Provide the (X, Y) coordinate of the cell's center where the given text is located.  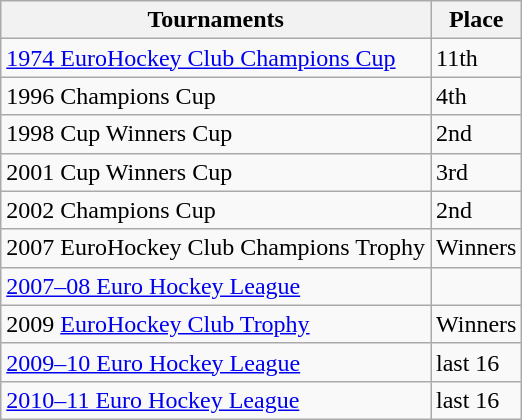
1996 Champions Cup (216, 96)
3rd (476, 172)
4th (476, 96)
11th (476, 58)
Place (476, 20)
2009 EuroHockey Club Trophy (216, 324)
2007 EuroHockey Club Champions Trophy (216, 248)
2009–10 Euro Hockey League (216, 362)
2007–08 Euro Hockey League (216, 286)
Tournaments (216, 20)
1998 Cup Winners Cup (216, 134)
1974 EuroHockey Club Champions Cup (216, 58)
2010–11 Euro Hockey League (216, 400)
2001 Cup Winners Cup (216, 172)
2002 Champions Cup (216, 210)
